Output the [x, y] coordinate of the center of the cell containing the given text.  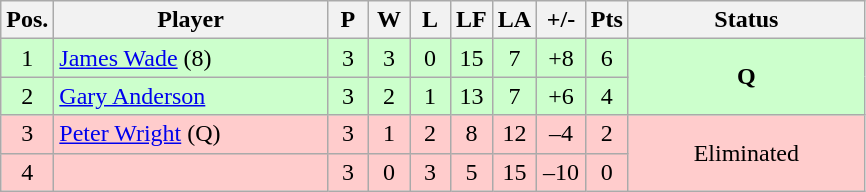
P [348, 20]
L [430, 20]
LF [472, 20]
5 [472, 172]
James Wade (8) [191, 58]
Peter Wright (Q) [191, 134]
Pts [606, 20]
Player [191, 20]
Status [746, 20]
Q [746, 77]
Pos. [28, 20]
12 [514, 134]
LA [514, 20]
13 [472, 96]
+8 [562, 58]
W [388, 20]
Eliminated [746, 153]
–4 [562, 134]
+/- [562, 20]
–10 [562, 172]
Gary Anderson [191, 96]
8 [472, 134]
+6 [562, 96]
6 [606, 58]
